Identify which cell holds the provided text, then report its (X, Y) central coordinate. 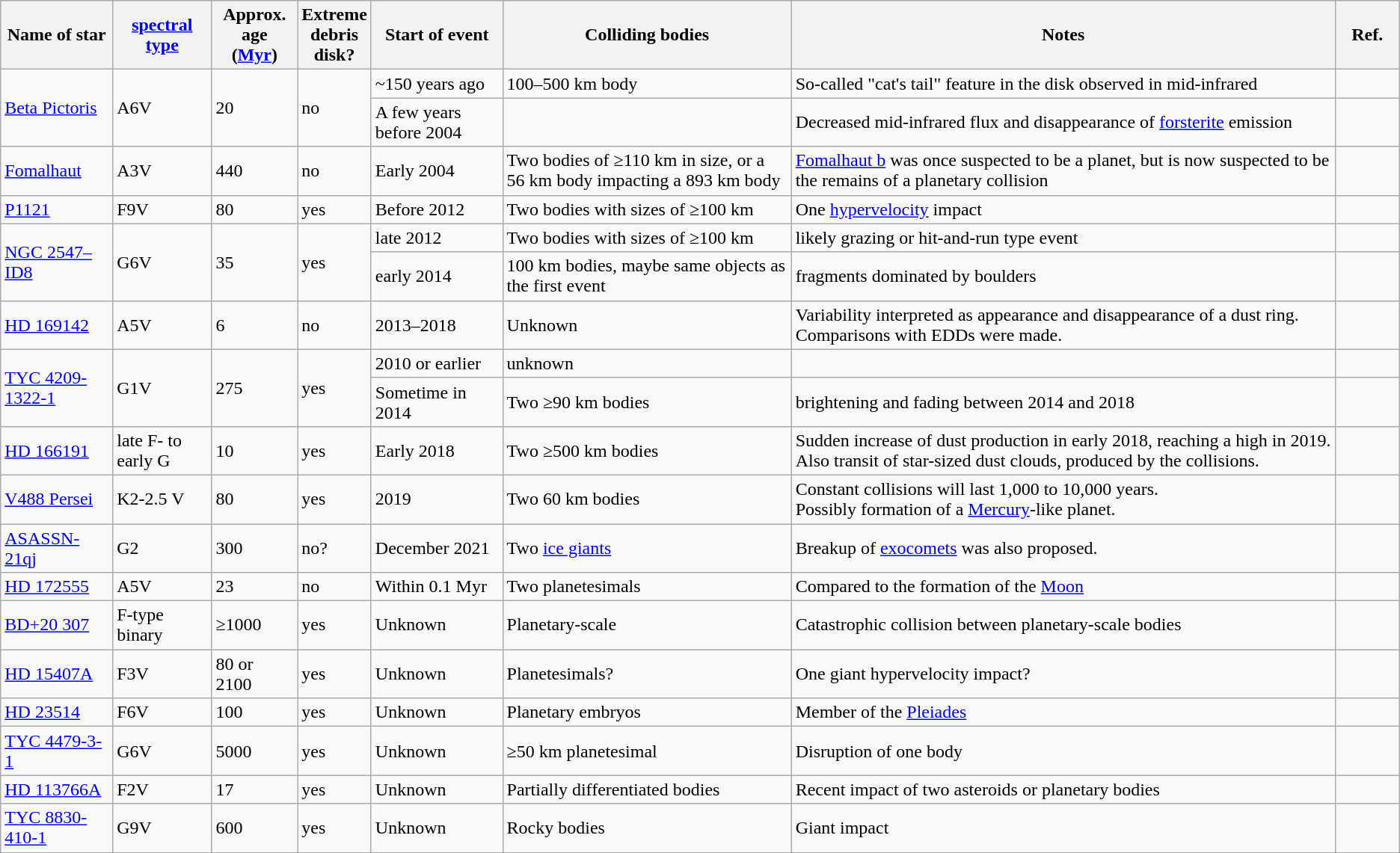
Beta Pictoris (57, 108)
likely grazing or hit-and-run type event (1063, 238)
Sudden increase of dust production in early 2018, reaching a high in 2019. Also transit of star-sized dust clouds, produced by the collisions. (1063, 450)
Recent impact of two asteroids or planetary bodies (1063, 789)
Decreased mid-infrared flux and disappearance of forsterite emission (1063, 123)
Constant collisions will last 1,000 to 10,000 years.Possibly formation of a Mercury-like planet. (1063, 499)
TYC 4479-3-1 (57, 751)
HD 169142 (57, 324)
Two planetesimals (647, 587)
Early 2018 (437, 450)
Within 0.1 Myr (437, 587)
Before 2012 (437, 209)
275 (254, 387)
2013–2018 (437, 324)
Partially differentiated bodies (647, 789)
100 (254, 712)
100 km bodies, maybe same objects as the first event (647, 277)
So-called "cat's tail" feature in the disk observed in mid-infrared (1063, 84)
≥1000 (254, 625)
23 (254, 587)
Compared to the formation of the Moon (1063, 587)
80 or 2100 (254, 674)
December 2021 (437, 547)
Ref. (1367, 35)
5000 (254, 751)
A3V (162, 170)
Variability interpreted as appearance and disappearance of a dust ring. Comparisons with EDDs were made. (1063, 324)
fragments dominated by boulders (1063, 277)
100–500 km body (647, 84)
V488 Persei (57, 499)
Two bodies of ≥110 km in size, or a 56 km body impacting a 893 km body (647, 170)
HD 172555 (57, 587)
20 (254, 108)
~150 years ago (437, 84)
Early 2004 (437, 170)
HD 15407A (57, 674)
Member of the Pleiades (1063, 712)
TYC 4209-1322-1 (57, 387)
Planetesimals? (647, 674)
Breakup of exocomets was also proposed. (1063, 547)
late F- to early G (162, 450)
F2V (162, 789)
F9V (162, 209)
HD 166191 (57, 450)
brightening and fading between 2014 and 2018 (1063, 402)
G2 (162, 547)
HD 23514 (57, 712)
Two ≥500 km bodies (647, 450)
early 2014 (437, 277)
ASASSN-21qj (57, 547)
TYC 8830-410-1 (57, 828)
F3V (162, 674)
BD+20 307 (57, 625)
A few years before 2004 (437, 123)
Sometime in 2014 (437, 402)
no? (335, 547)
Two ice giants (647, 547)
Two 60 km bodies (647, 499)
2010 or earlier (437, 363)
17 (254, 789)
Extremedebrisdisk? (335, 35)
Fomalhaut (57, 170)
A6V (162, 108)
6 (254, 324)
Planetary embryos (647, 712)
300 (254, 547)
Giant impact (1063, 828)
HD 113766A (57, 789)
Approx. age(Myr) (254, 35)
≥50 km planetesimal (647, 751)
Fomalhaut b was once suspected to be a planet, but is now suspected to be the remains of a planetary collision (1063, 170)
late 2012 (437, 238)
NGC 2547–ID8 (57, 262)
Disruption of one body (1063, 751)
Start of event (437, 35)
F-type binary (162, 625)
Colliding bodies (647, 35)
440 (254, 170)
Notes (1063, 35)
spectral type (162, 35)
P1121 (57, 209)
Rocky bodies (647, 828)
Catastrophic collision between planetary-scale bodies (1063, 625)
2019 (437, 499)
unknown (647, 363)
F6V (162, 712)
10 (254, 450)
One giant hypervelocity impact? (1063, 674)
Name of star (57, 35)
G9V (162, 828)
One hypervelocity impact (1063, 209)
Planetary-scale (647, 625)
G1V (162, 387)
35 (254, 262)
600 (254, 828)
Two ≥90 km bodies (647, 402)
K2-2.5 V (162, 499)
